Extract the (X, Y) coordinate from the center of the cell holding the provided text.  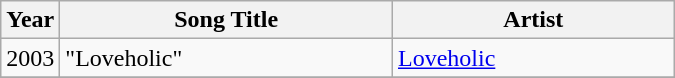
Loveholic (533, 58)
Artist (533, 20)
Year (30, 20)
2003 (30, 58)
"Loveholic" (226, 58)
Song Title (226, 20)
